Provide the (x, y) coordinate of the cell's center where the given text is located.  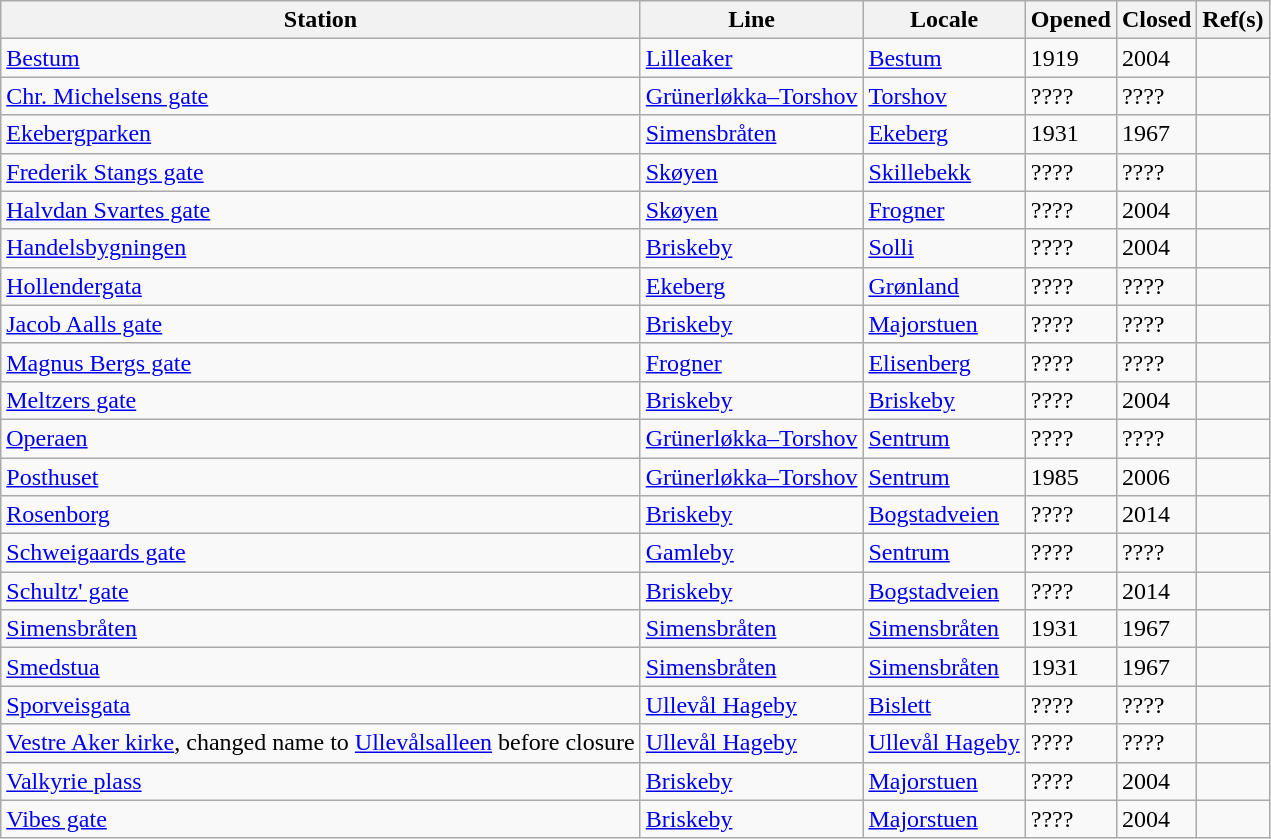
Valkyrie plass (320, 781)
Frederik Stangs gate (320, 172)
Skillebekk (944, 172)
Magnus Bergs gate (320, 362)
Sporveisgata (320, 705)
Bislett (944, 705)
Solli (944, 248)
Schweigaards gate (320, 553)
Elisenberg (944, 362)
Rosenborg (320, 515)
Chr. Michelsens gate (320, 96)
Vestre Aker kirke, changed name to Ullevålsalleen before closure (320, 743)
Locale (944, 20)
Gamleby (752, 553)
Meltzers gate (320, 400)
Torshov (944, 96)
Hollendergata (320, 286)
Station (320, 20)
Halvdan Svartes gate (320, 210)
Ekebergparken (320, 134)
Ref(s) (1233, 20)
Vibes gate (320, 819)
Jacob Aalls gate (320, 324)
Opened (1070, 20)
Grønland (944, 286)
2006 (1156, 477)
Smedstua (320, 667)
Line (752, 20)
Operaen (320, 438)
1919 (1070, 58)
Lilleaker (752, 58)
1985 (1070, 477)
Posthuset (320, 477)
Schultz' gate (320, 591)
Closed (1156, 20)
Handelsbygningen (320, 248)
